Return [x, y] of the center of cell containing provided text 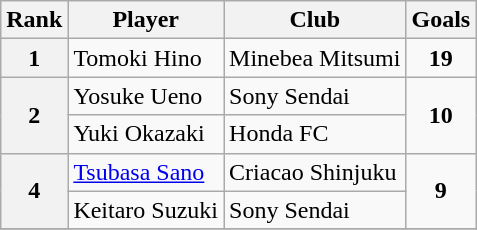
Player [146, 20]
Minebea Mitsumi [315, 58]
Club [315, 20]
19 [441, 58]
Goals [441, 20]
9 [441, 191]
Tomoki Hino [146, 58]
10 [441, 115]
2 [34, 115]
Honda FC [315, 134]
Yosuke Ueno [146, 96]
Criacao Shinjuku [315, 172]
Yuki Okazaki [146, 134]
Tsubasa Sano [146, 172]
Keitaro Suzuki [146, 210]
4 [34, 191]
1 [34, 58]
Rank [34, 20]
